Pinpoint the cell where the given text exists, returning its [X, Y] midpoint coordinate. 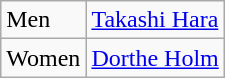
Dorthe Holm [155, 58]
Takashi Hara [155, 20]
Men [44, 20]
Women [44, 58]
